For the text-containing cell, return its midpoint in [X, Y] coordinate format. 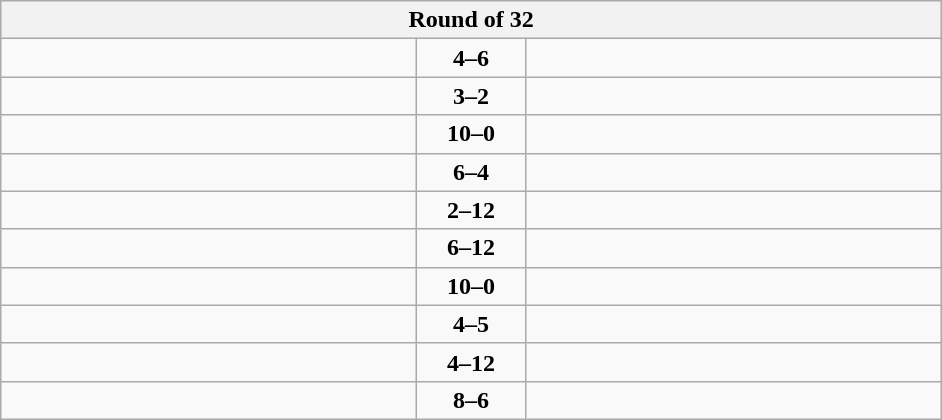
6–12 [472, 248]
8–6 [472, 400]
4–5 [472, 324]
6–4 [472, 172]
2–12 [472, 210]
4–6 [472, 58]
Round of 32 [472, 20]
3–2 [472, 96]
4–12 [472, 362]
